Return the [x, y] coordinate for the center point of the cell that contains the specified text.  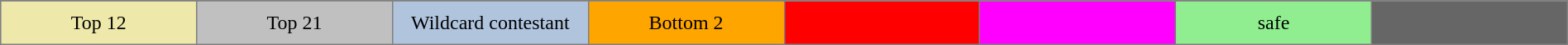
Wildcard contestant [490, 22]
Top 12 [99, 22]
Bottom 2 [686, 22]
Top 21 [294, 22]
safe [1274, 22]
